Determine the (x, y) coordinate at the center of the cell enclosing the given text.  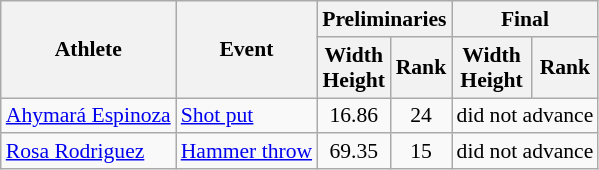
Final (526, 19)
Rosa Rodriguez (88, 152)
Hammer throw (246, 152)
24 (420, 116)
69.35 (354, 152)
15 (420, 152)
Shot put (246, 116)
16.86 (354, 116)
Athlete (88, 50)
Preliminaries (384, 19)
Event (246, 50)
Ahymará Espinoza (88, 116)
